From the cell containing the given text, extract its center point as [x, y] coordinate. 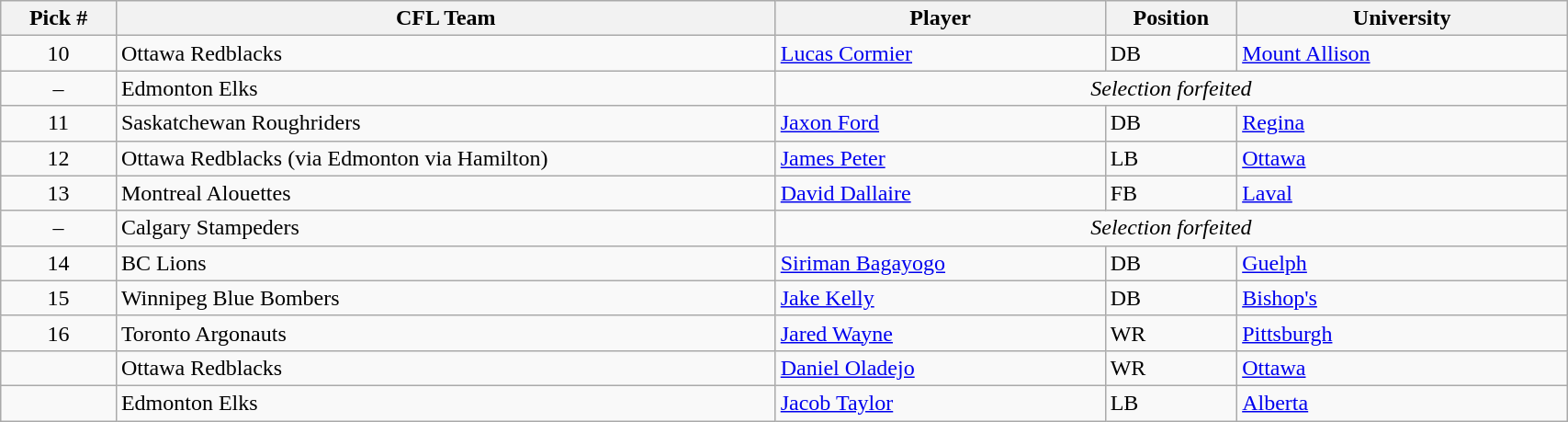
Siriman Bagayogo [941, 263]
BC Lions [446, 263]
10 [59, 53]
16 [59, 333]
Jacob Taylor [941, 403]
13 [59, 193]
14 [59, 263]
Lucas Cormier [941, 53]
CFL Team [446, 18]
Laval [1402, 193]
12 [59, 158]
Alberta [1402, 403]
Pick # [59, 18]
Calgary Stampeders [446, 228]
Guelph [1402, 263]
University [1402, 18]
Regina [1402, 123]
Jared Wayne [941, 333]
Daniel Oladejo [941, 368]
11 [59, 123]
Jaxon Ford [941, 123]
Pittsburgh [1402, 333]
15 [59, 298]
FB [1171, 193]
Mount Allison [1402, 53]
Ottawa Redblacks (via Edmonton via Hamilton) [446, 158]
Montreal Alouettes [446, 193]
Player [941, 18]
Position [1171, 18]
Winnipeg Blue Bombers [446, 298]
David Dallaire [941, 193]
Jake Kelly [941, 298]
James Peter [941, 158]
Saskatchewan Roughriders [446, 123]
Bishop's [1402, 298]
Toronto Argonauts [446, 333]
